Return the (X, Y) coordinate for the center point of the cell that contains the specified text.  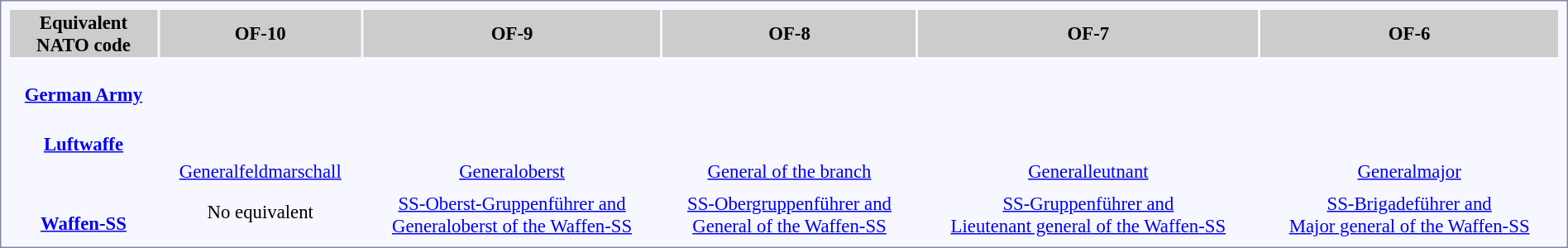
OF-7 (1088, 33)
OF-10 (261, 33)
German Army (84, 83)
SS-Obergruppenführer andGeneral of the Waffen-SS (790, 215)
General of the branch (790, 171)
Waffen-SS (84, 212)
OF-8 (790, 33)
SS-Brigadeführer andMajor general of the Waffen-SS (1409, 215)
SS-Oberst-Gruppenführer andGeneraloberst of the Waffen-SS (513, 215)
Generalmajor (1409, 171)
Generalfeldmarschall (261, 171)
OF-9 (513, 33)
Generaloberst (513, 171)
Generalleutnant (1088, 171)
OF-6 (1409, 33)
SS-Gruppenführer andLieutenant general of the Waffen-SS (1088, 215)
EquivalentNATO code (84, 33)
Luftwaffe (84, 132)
No equivalent (261, 212)
